For the text-containing cell, return its midpoint in [X, Y] coordinate format. 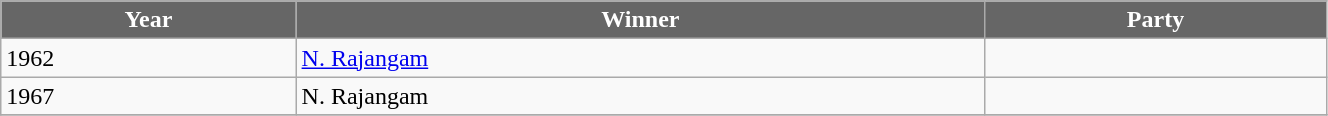
1962 [148, 58]
1967 [148, 96]
Party [1156, 20]
Year [148, 20]
Winner [640, 20]
